Pinpoint the cell where the given text exists, returning its (X, Y) midpoint coordinate. 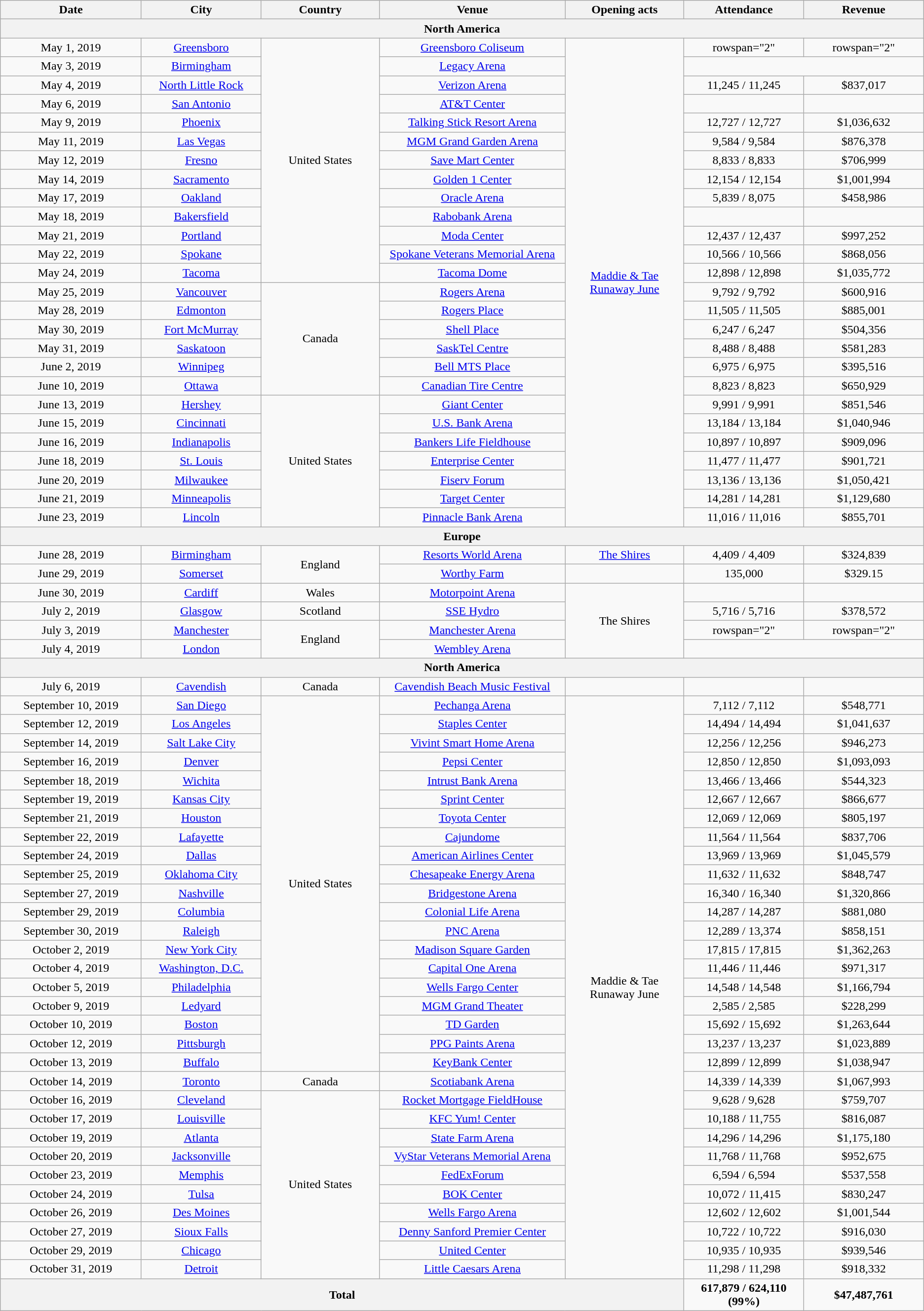
Tacoma Dome (472, 273)
10,722 / 10,722 (743, 1232)
$1,040,946 (864, 423)
12,898 / 12,898 (743, 273)
Chesapeake Energy Arena (472, 874)
11,446 / 11,446 (743, 968)
Wales (320, 593)
September 30, 2019 (71, 931)
$504,356 (864, 329)
Total (343, 1295)
September 19, 2019 (71, 799)
Edmonton (201, 311)
12,667 / 12,667 (743, 799)
June 20, 2019 (71, 479)
17,815 / 17,815 (743, 950)
14,296 / 14,296 (743, 1137)
June 2, 2019 (71, 367)
October 12, 2019 (71, 1043)
June 30, 2019 (71, 593)
$901,721 (864, 461)
$1,166,794 (864, 987)
San Diego (201, 705)
October 31, 2019 (71, 1269)
Rocket Mortgage FieldHouse (472, 1100)
Cavendish Beach Music Festival (472, 686)
Verizon Arena (472, 85)
Minneapolis (201, 498)
$909,096 (864, 442)
Oracle Arena (472, 198)
Cleveland (201, 1100)
11,564 / 11,564 (743, 837)
Greensboro Coliseum (472, 47)
$228,299 (864, 1006)
Sacramento (201, 179)
$1,045,579 (864, 856)
14,548 / 14,548 (743, 987)
October 13, 2019 (71, 1062)
June 21, 2019 (71, 498)
Las Vegas (201, 141)
$851,546 (864, 404)
$858,151 (864, 931)
September 18, 2019 (71, 780)
$378,572 (864, 611)
Staples Center (472, 724)
Pinnacle Bank Arena (472, 517)
May 21, 2019 (71, 236)
Scotland (320, 611)
12,899 / 12,899 (743, 1062)
May 17, 2019 (71, 198)
June 15, 2019 (71, 423)
$946,273 (864, 743)
American Airlines Center (472, 856)
Kansas City (201, 799)
$458,986 (864, 198)
May 3, 2019 (71, 66)
October 9, 2019 (71, 1006)
$855,701 (864, 517)
October 14, 2019 (71, 1081)
June 18, 2019 (71, 461)
Fiserv Forum (472, 479)
14,281 / 14,281 (743, 498)
VyStar Veterans Memorial Arena (472, 1156)
13,237 / 13,237 (743, 1043)
May 18, 2019 (71, 216)
Golden 1 Center (472, 179)
$1,362,263 (864, 950)
Vancouver (201, 292)
Sioux Falls (201, 1232)
6,247 / 6,247 (743, 329)
14,494 / 14,494 (743, 724)
October 5, 2019 (71, 987)
$816,087 (864, 1118)
13,466 / 13,466 (743, 780)
Attendance (743, 10)
$837,017 (864, 85)
Tacoma (201, 273)
Washington, D.C. (201, 968)
London (201, 649)
Talking Stick Resort Arena (472, 122)
$971,317 (864, 968)
Denny Sanford Premier Center (472, 1232)
Spokane (201, 254)
$1,035,772 (864, 273)
11,505 / 11,505 (743, 311)
Enterprise Center (472, 461)
Salt Lake City (201, 743)
October 27, 2019 (71, 1232)
Wembley Arena (472, 649)
July 3, 2019 (71, 630)
$324,839 (864, 555)
Denver (201, 761)
New York City (201, 950)
SSE Hydro (472, 611)
11,016 / 11,016 (743, 517)
Europe (462, 536)
Madison Square Garden (472, 950)
October 23, 2019 (71, 1175)
Target Center (472, 498)
October 2, 2019 (71, 950)
$1,001,544 (864, 1213)
June 29, 2019 (71, 574)
May 31, 2019 (71, 348)
11,632 / 11,632 (743, 874)
June 23, 2019 (71, 517)
SaskTel Centre (472, 348)
$916,030 (864, 1232)
May 25, 2019 (71, 292)
May 11, 2019 (71, 141)
10,072 / 11,415 (743, 1194)
September 22, 2019 (71, 837)
$581,283 (864, 348)
July 2, 2019 (71, 611)
Ottawa (201, 386)
Toyota Center (472, 818)
135,000 (743, 574)
12,069 / 12,069 (743, 818)
Dallas (201, 856)
Canadian Tire Centre (472, 386)
State Farm Arena (472, 1137)
October 24, 2019 (71, 1194)
11,768 / 11,768 (743, 1156)
$329.15 (864, 574)
Raleigh (201, 931)
Jacksonville (201, 1156)
16,340 / 16,340 (743, 893)
September 14, 2019 (71, 743)
Manchester (201, 630)
Venue (472, 10)
6,975 / 6,975 (743, 367)
$837,706 (864, 837)
Bell MTS Place (472, 367)
$1,093,093 (864, 761)
$876,378 (864, 141)
Saskatoon (201, 348)
Wells Fargo Arena (472, 1213)
July 4, 2019 (71, 649)
Indianapolis (201, 442)
$759,707 (864, 1100)
September 16, 2019 (71, 761)
8,488 / 8,488 (743, 348)
10,897 / 10,897 (743, 442)
$600,916 (864, 292)
Columbia (201, 912)
12,727 / 12,727 (743, 122)
June 13, 2019 (71, 404)
KFC Yum! Center (472, 1118)
Milwaukee (201, 479)
$1,038,947 (864, 1062)
Sprint Center (472, 799)
Bakersfield (201, 216)
San Antonio (201, 104)
Worthy Farm (472, 574)
$1,129,680 (864, 498)
11,477 / 11,477 (743, 461)
June 10, 2019 (71, 386)
14,339 / 14,339 (743, 1081)
12,154 / 12,154 (743, 179)
$866,677 (864, 799)
$881,080 (864, 912)
5,839 / 8,075 (743, 198)
10,935 / 10,935 (743, 1250)
12,602 / 12,602 (743, 1213)
12,850 / 12,850 (743, 761)
Fresno (201, 160)
Atlanta (201, 1137)
$1,175,180 (864, 1137)
Nashville (201, 893)
United Center (472, 1250)
September 24, 2019 (71, 856)
KeyBank Center (472, 1062)
Lafayette (201, 837)
Chicago (201, 1250)
$1,001,994 (864, 179)
Rogers Arena (472, 292)
Cavendish (201, 686)
North Little Rock (201, 85)
September 21, 2019 (71, 818)
Bridgestone Arena (472, 893)
$997,252 (864, 236)
October 4, 2019 (71, 968)
2,585 / 2,585 (743, 1006)
May 14, 2019 (71, 179)
City (201, 10)
Oakland (201, 198)
Opening acts (624, 10)
MGM Grand Theater (472, 1006)
15,692 / 15,692 (743, 1025)
$1,050,421 (864, 479)
May 1, 2019 (71, 47)
$47,487,761 (864, 1295)
Manchester Arena (472, 630)
Houston (201, 818)
U.S. Bank Arena (472, 423)
$706,999 (864, 160)
Phoenix (201, 122)
Maddie & Tae Runaway June (624, 987)
$1,036,632 (864, 122)
Bankers Life Fieldhouse (472, 442)
Vivint Smart Home Arena (472, 743)
9,628 / 9,628 (743, 1100)
12,289 / 13,374 (743, 931)
Spokane Veterans Memorial Arena (472, 254)
Pepsi Center (472, 761)
Tulsa (201, 1194)
Cajundome (472, 837)
October 16, 2019 (71, 1100)
October 10, 2019 (71, 1025)
Portland (201, 236)
$544,323 (864, 780)
PPG Paints Arena (472, 1043)
September 29, 2019 (71, 912)
Greensboro (201, 47)
May 28, 2019 (71, 311)
Intrust Bank Arena (472, 780)
11,298 / 11,298 (743, 1269)
October 20, 2019 (71, 1156)
10,188 / 11,755 (743, 1118)
13,184 / 13,184 (743, 423)
September 10, 2019 (71, 705)
13,969 / 13,969 (743, 856)
$548,771 (864, 705)
May 6, 2019 (71, 104)
$650,929 (864, 386)
September 12, 2019 (71, 724)
6,594 / 6,594 (743, 1175)
October 26, 2019 (71, 1213)
October 29, 2019 (71, 1250)
$939,546 (864, 1250)
$1,067,993 (864, 1081)
Des Moines (201, 1213)
Motorpoint Arena (472, 593)
Hershey (201, 404)
Giant Center (472, 404)
$918,332 (864, 1269)
Pittsburgh (201, 1043)
Memphis (201, 1175)
$1,263,644 (864, 1025)
9,584 / 9,584 (743, 141)
$1,023,889 (864, 1043)
$848,747 (864, 874)
617,879 / 624,110 (99%) (743, 1295)
TD Garden (472, 1025)
Rogers Place (472, 311)
PNC Arena (472, 931)
Detroit (201, 1269)
Wichita (201, 780)
7,112 / 7,112 (743, 705)
Winnipeg (201, 367)
Revenue (864, 10)
9,991 / 9,991 (743, 404)
Save Mart Center (472, 160)
Capital One Arena (472, 968)
July 6, 2019 (71, 686)
Toronto (201, 1081)
May 22, 2019 (71, 254)
Legacy Arena (472, 66)
Buffalo (201, 1062)
FedExForum (472, 1175)
May 30, 2019 (71, 329)
Date (71, 10)
May 9, 2019 (71, 122)
June 28, 2019 (71, 555)
Rabobank Arena (472, 216)
September 25, 2019 (71, 874)
12,437 / 12,437 (743, 236)
Lincoln (201, 517)
Philadelphia (201, 987)
Glasgow (201, 611)
$537,558 (864, 1175)
October 17, 2019 (71, 1118)
10,566 / 10,566 (743, 254)
Maddie & TaeRunaway June (624, 282)
May 24, 2019 (71, 273)
May 12, 2019 (71, 160)
14,287 / 14,287 (743, 912)
Country (320, 10)
Little Caesars Arena (472, 1269)
$868,056 (864, 254)
13,136 / 13,136 (743, 479)
$395,516 (864, 367)
MGM Grand Garden Arena (472, 141)
Ledyard (201, 1006)
Cardiff (201, 593)
May 4, 2019 (71, 85)
Shell Place (472, 329)
8,823 / 8,823 (743, 386)
Oklahoma City (201, 874)
$830,247 (864, 1194)
$885,001 (864, 311)
September 27, 2019 (71, 893)
Pechanga Arena (472, 705)
Louisville (201, 1118)
Boston (201, 1025)
Fort McMurray (201, 329)
$805,197 (864, 818)
$1,320,866 (864, 893)
Los Angeles (201, 724)
Cincinnati (201, 423)
Wells Fargo Center (472, 987)
Colonial Life Arena (472, 912)
October 19, 2019 (71, 1137)
AT&T Center (472, 104)
8,833 / 8,833 (743, 160)
$952,675 (864, 1156)
Moda Center (472, 236)
June 16, 2019 (71, 442)
Resorts World Arena (472, 555)
9,792 / 9,792 (743, 292)
St. Louis (201, 461)
12,256 / 12,256 (743, 743)
11,245 / 11,245 (743, 85)
5,716 / 5,716 (743, 611)
4,409 / 4,409 (743, 555)
$1,041,637 (864, 724)
BOK Center (472, 1194)
Somerset (201, 574)
Scotiabank Arena (472, 1081)
